Locate the cell with the specified text and output its [x, y] center coordinate. 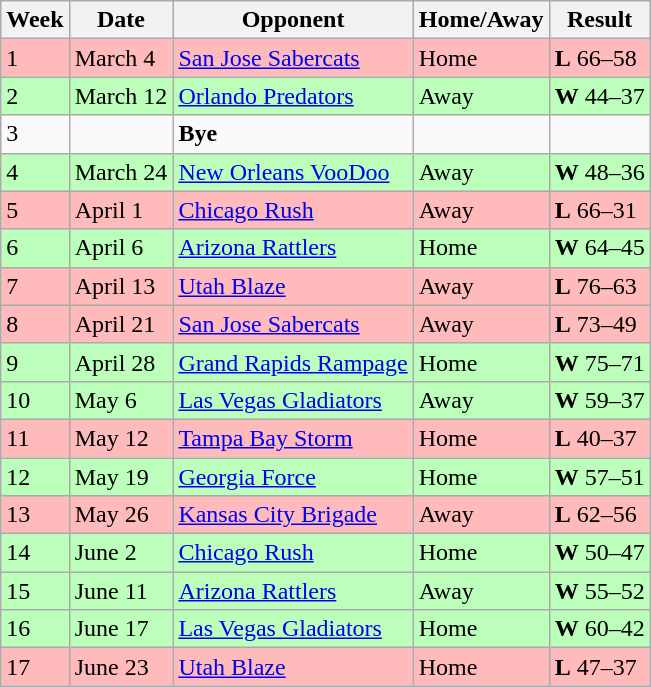
Week [35, 20]
W 64–45 [600, 248]
W 60–42 [600, 629]
L 66–58 [600, 58]
March 4 [121, 58]
Result [600, 20]
Grand Rapids Rampage [293, 362]
Opponent [293, 20]
June 17 [121, 629]
16 [35, 629]
L 62–56 [600, 515]
12 [35, 477]
9 [35, 362]
W 48–36 [600, 172]
L 40–37 [600, 438]
Tampa Bay Storm [293, 438]
June 11 [121, 591]
April 1 [121, 210]
L 76–63 [600, 286]
W 75–71 [600, 362]
May 12 [121, 438]
April 28 [121, 362]
May 26 [121, 515]
L 47–37 [600, 667]
17 [35, 667]
3 [35, 134]
14 [35, 553]
15 [35, 591]
L 66–31 [600, 210]
June 2 [121, 553]
W 59–37 [600, 400]
4 [35, 172]
Bye [293, 134]
April 6 [121, 248]
Orlando Predators [293, 96]
1 [35, 58]
6 [35, 248]
May 6 [121, 400]
11 [35, 438]
Date [121, 20]
May 19 [121, 477]
June 23 [121, 667]
2 [35, 96]
Home/Away [481, 20]
W 50–47 [600, 553]
Kansas City Brigade [293, 515]
5 [35, 210]
8 [35, 324]
March 12 [121, 96]
April 13 [121, 286]
7 [35, 286]
Georgia Force [293, 477]
W 44–37 [600, 96]
13 [35, 515]
March 24 [121, 172]
New Orleans VooDoo [293, 172]
W 57–51 [600, 477]
10 [35, 400]
April 21 [121, 324]
L 73–49 [600, 324]
W 55–52 [600, 591]
